Return the (X, Y) coordinate for the center point of the cell that contains the specified text.  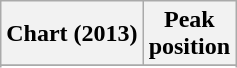
Peakposition (189, 34)
Chart (2013) (72, 34)
